Capture the cell that displays the provided text and extract its (x, y) central coordinate. 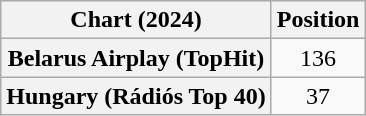
Belarus Airplay (TopHit) (136, 58)
136 (318, 58)
Chart (2024) (136, 20)
Position (318, 20)
37 (318, 96)
Hungary (Rádiós Top 40) (136, 96)
